Find where the given text appears and provide that cell's center as (X, Y) coordinate. 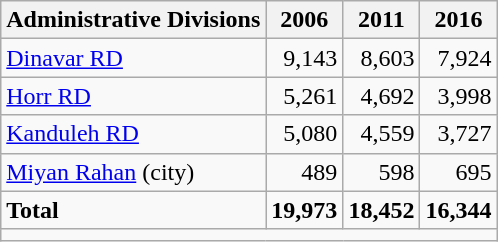
Kanduleh RD (134, 134)
489 (304, 172)
3,998 (458, 96)
8,603 (382, 58)
16,344 (458, 210)
3,727 (458, 134)
9,143 (304, 58)
695 (458, 172)
18,452 (382, 210)
Miyan Rahan (city) (134, 172)
Horr RD (134, 96)
4,559 (382, 134)
2016 (458, 20)
19,973 (304, 210)
Dinavar RD (134, 58)
Total (134, 210)
2011 (382, 20)
2006 (304, 20)
5,080 (304, 134)
Administrative Divisions (134, 20)
598 (382, 172)
5,261 (304, 96)
4,692 (382, 96)
7,924 (458, 58)
